Detect which cell encompasses the target text, then output its (x, y) center coordinate. 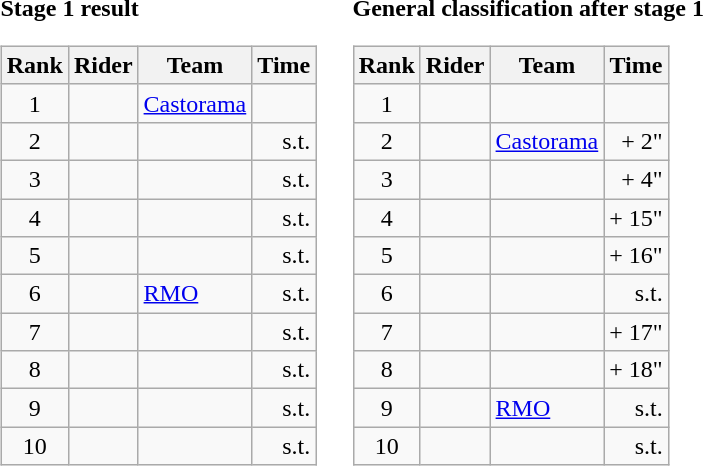
+ 15" (636, 217)
+ 17" (636, 332)
+ 4" (636, 179)
+ 2" (636, 141)
+ 16" (636, 256)
+ 18" (636, 370)
